Determine the [x, y] coordinate at the center of the cell enclosing the given text.  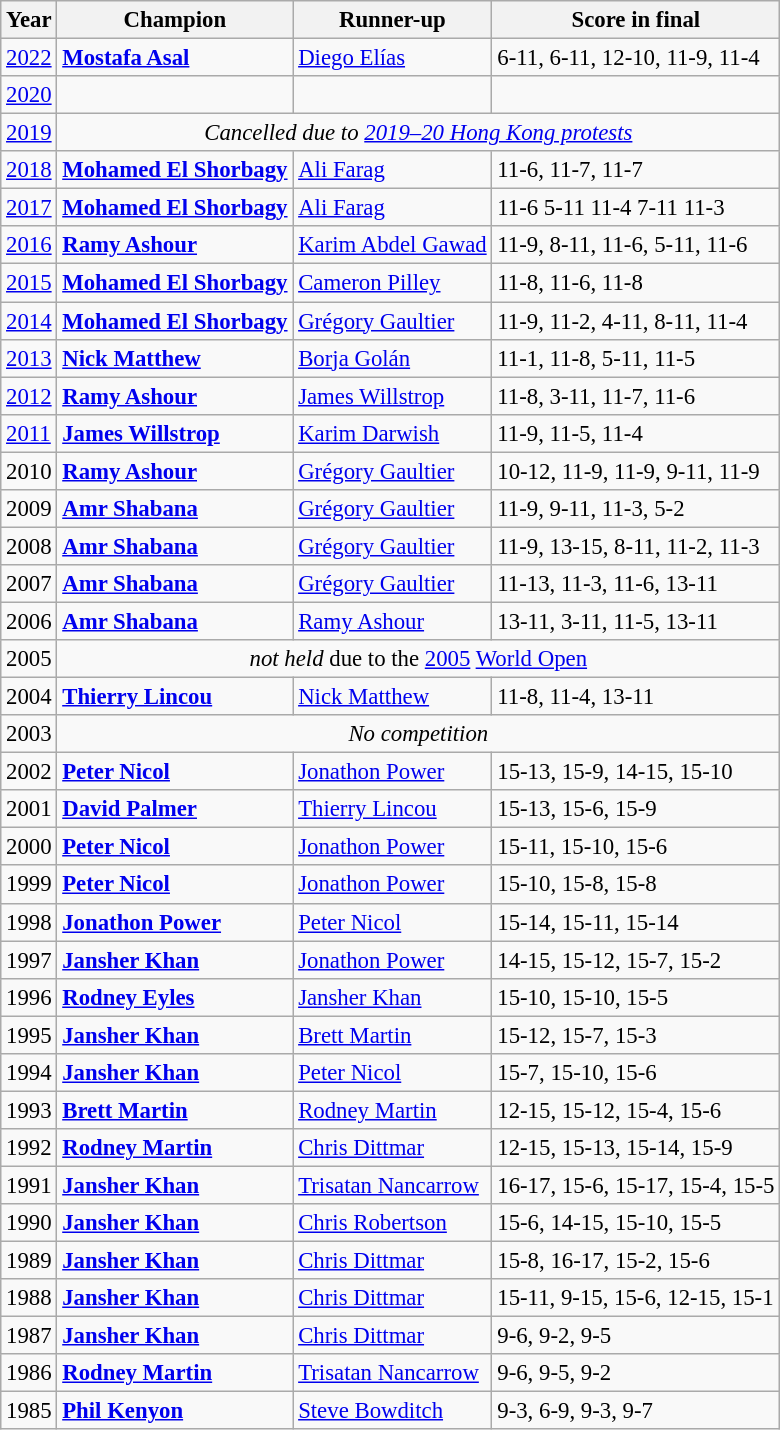
Phil Kenyon [175, 1411]
15-6, 14-15, 15-10, 15-5 [636, 1223]
No competition [418, 734]
1992 [29, 1148]
2008 [29, 546]
David Palmer [175, 809]
Steve Bowditch [392, 1411]
1998 [29, 922]
Score in final [636, 20]
15-13, 15-9, 14-15, 15-10 [636, 772]
12-15, 15-13, 15-14, 15-9 [636, 1148]
Champion [175, 20]
Mostafa Asal [175, 58]
11-1, 11-8, 5-11, 11-5 [636, 358]
Chris Robertson [392, 1223]
11-8, 11-4, 13-11 [636, 697]
Year [29, 20]
1988 [29, 1298]
1991 [29, 1185]
15-13, 15-6, 15-9 [636, 809]
Cameron Pilley [392, 283]
6-11, 6-11, 12-10, 11-9, 11-4 [636, 58]
11-13, 11-3, 11-6, 13-11 [636, 584]
2015 [29, 283]
2004 [29, 697]
2010 [29, 471]
not held due to the 2005 World Open [418, 659]
1997 [29, 960]
13-11, 3-11, 11-5, 13-11 [636, 621]
11-6, 11-7, 11-7 [636, 170]
15-14, 15-11, 15-14 [636, 922]
9-6, 9-2, 9-5 [636, 1336]
15-12, 15-7, 15-3 [636, 1035]
11-9, 9-11, 11-3, 5-2 [636, 509]
2020 [29, 95]
Rodney Eyles [175, 997]
2005 [29, 659]
11-9, 8-11, 11-6, 5-11, 11-6 [636, 245]
2013 [29, 358]
12-15, 15-12, 15-4, 15-6 [636, 1110]
2001 [29, 809]
16-17, 15-6, 15-17, 15-4, 15-5 [636, 1185]
2019 [29, 133]
2014 [29, 321]
11-8, 3-11, 11-7, 11-6 [636, 396]
11-9, 11-2, 4-11, 8-11, 11-4 [636, 321]
15-11, 15-10, 15-6 [636, 847]
Diego Elías [392, 58]
2009 [29, 509]
2003 [29, 734]
Karim Abdel Gawad [392, 245]
15-7, 15-10, 15-6 [636, 1073]
1993 [29, 1110]
15-11, 9-15, 15-6, 12-15, 15-1 [636, 1298]
15-8, 16-17, 15-2, 15-6 [636, 1261]
2017 [29, 208]
15-10, 15-8, 15-8 [636, 885]
2012 [29, 396]
1990 [29, 1223]
11-9, 13-15, 8-11, 11-2, 11-3 [636, 546]
Runner-up [392, 20]
1994 [29, 1073]
9-3, 6-9, 9-3, 9-7 [636, 1411]
11-8, 11-6, 11-8 [636, 283]
1987 [29, 1336]
1986 [29, 1373]
1989 [29, 1261]
2000 [29, 847]
Karim Darwish [392, 433]
2002 [29, 772]
2022 [29, 58]
Borja Golán [392, 358]
11-6 5-11 11-4 7-11 11-3 [636, 208]
2006 [29, 621]
2011 [29, 433]
9-6, 9-5, 9-2 [636, 1373]
14-15, 15-12, 15-7, 15-2 [636, 960]
Cancelled due to 2019–20 Hong Kong protests [418, 133]
10-12, 11-9, 11-9, 9-11, 11-9 [636, 471]
1995 [29, 1035]
2016 [29, 245]
1985 [29, 1411]
15-10, 15-10, 15-5 [636, 997]
2018 [29, 170]
1999 [29, 885]
1996 [29, 997]
2007 [29, 584]
11-9, 11-5, 11-4 [636, 433]
